Return (X, Y) of the center of cell containing provided text 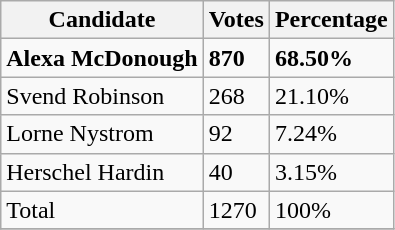
1270 (236, 210)
Votes (236, 20)
Candidate (102, 20)
3.15% (331, 172)
Percentage (331, 20)
Total (102, 210)
Alexa McDonough (102, 58)
92 (236, 134)
Svend Robinson (102, 96)
Lorne Nystrom (102, 134)
870 (236, 58)
68.50% (331, 58)
Herschel Hardin (102, 172)
21.10% (331, 96)
100% (331, 210)
268 (236, 96)
40 (236, 172)
7.24% (331, 134)
